Extract the [x, y] coordinate from the center of the cell holding the provided text.  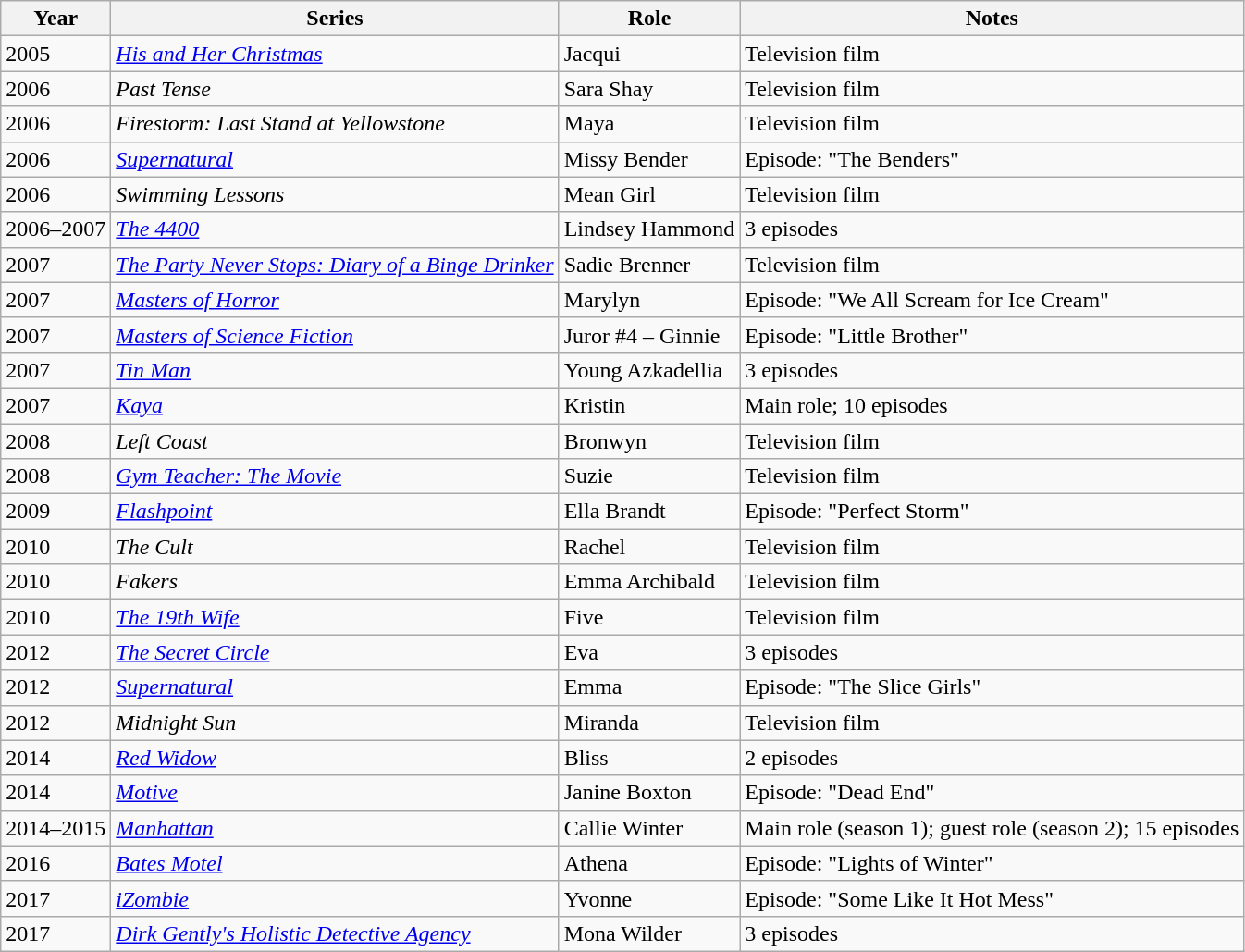
Main role (season 1); guest role (season 2); 15 episodes [992, 828]
2006–2007 [55, 229]
Miranda [649, 723]
Episode: "The Benders" [992, 159]
Athena [649, 863]
The 19th Wife [335, 617]
Callie Winter [649, 828]
Juror #4 – Ginnie [649, 335]
Jacqui [649, 54]
Mona Wilder [649, 933]
Fakers [335, 582]
Flashpoint [335, 512]
2005 [55, 54]
Janine Boxton [649, 793]
Kaya [335, 405]
Main role; 10 episodes [992, 405]
Emma [649, 687]
Masters of Horror [335, 300]
2 episodes [992, 758]
Firestorm: Last Stand at Yellowstone [335, 124]
Left Coast [335, 441]
Mean Girl [649, 194]
Marylyn [649, 300]
Kristin [649, 405]
2016 [55, 863]
Emma Archibald [649, 582]
Motive [335, 793]
Bliss [649, 758]
Rachel [649, 547]
His and Her Christmas [335, 54]
The Secret Circle [335, 652]
Lindsey Hammond [649, 229]
Past Tense [335, 89]
The 4400 [335, 229]
Eva [649, 652]
Bates Motel [335, 863]
Dirk Gently's Holistic Detective Agency [335, 933]
Midnight Sun [335, 723]
2014–2015 [55, 828]
Ella Brandt [649, 512]
Red Widow [335, 758]
Swimming Lessons [335, 194]
2009 [55, 512]
Episode: "Lights of Winter" [992, 863]
Missy Bender [649, 159]
Yvonne [649, 898]
Gym Teacher: The Movie [335, 476]
Episode: "Perfect Storm" [992, 512]
Role [649, 19]
Five [649, 617]
Episode: "Dead End" [992, 793]
Manhattan [335, 828]
Young Azkadellia [649, 370]
The Party Never Stops: Diary of a Binge Drinker [335, 265]
Series [335, 19]
Masters of Science Fiction [335, 335]
Notes [992, 19]
Tin Man [335, 370]
Maya [649, 124]
Suzie [649, 476]
Sadie Brenner [649, 265]
Bronwyn [649, 441]
Episode: "We All Scream for Ice Cream" [992, 300]
iZombie [335, 898]
Episode: "Little Brother" [992, 335]
Sara Shay [649, 89]
Episode: "The Slice Girls" [992, 687]
The Cult [335, 547]
Episode: "Some Like It Hot Mess" [992, 898]
Year [55, 19]
